Scan for the cell matching the given text and deliver its [X, Y] coordinate at center. 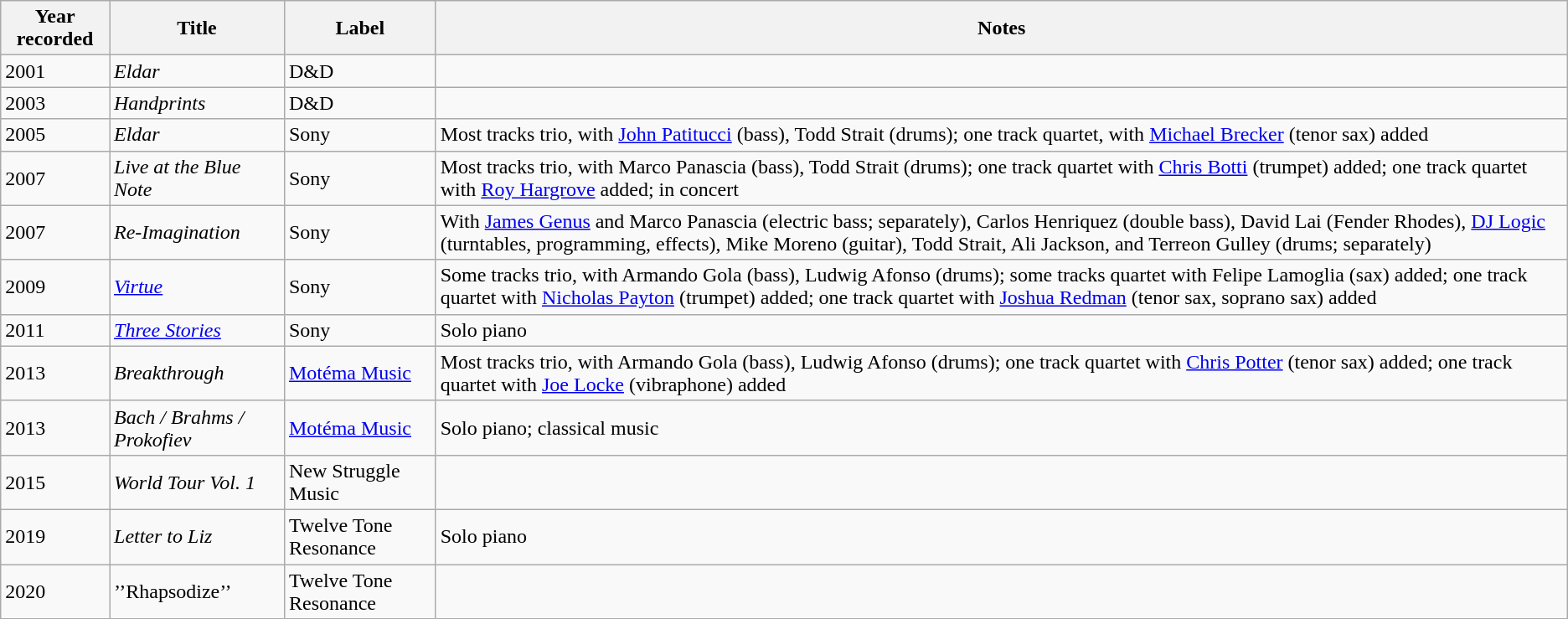
Re-Imagination [196, 233]
2015 [55, 482]
Three Stories [196, 330]
Label [360, 28]
Bach / Brahms / Prokofiev [196, 427]
Solo piano; classical music [1002, 427]
Letter to Liz [196, 536]
Title [196, 28]
World Tour Vol. 1 [196, 482]
Virtue [196, 286]
Notes [1002, 28]
’’Rhapsodize’’ [196, 591]
2005 [55, 135]
2003 [55, 103]
Year recorded [55, 28]
Handprints [196, 103]
2009 [55, 286]
2001 [55, 71]
New Struggle Music [360, 482]
2019 [55, 536]
Live at the Blue Note [196, 178]
2011 [55, 330]
2020 [55, 591]
Most tracks trio, with John Patitucci (bass), Todd Strait (drums); one track quartet, with Michael Brecker (tenor sax) added [1002, 135]
Breakthrough [196, 374]
